Pinpoint the cell where the given text exists, returning its [x, y] midpoint coordinate. 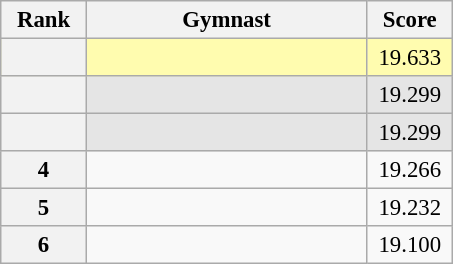
Rank [44, 20]
6 [44, 245]
Score [410, 20]
19.100 [410, 245]
19.232 [410, 208]
Gymnast [226, 20]
4 [44, 170]
5 [44, 208]
19.633 [410, 58]
19.266 [410, 170]
